Pinpoint the cell where the given text exists, returning its (X, Y) midpoint coordinate. 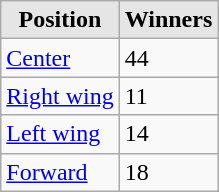
Forward (60, 172)
11 (168, 96)
14 (168, 134)
Winners (168, 20)
Right wing (60, 96)
Left wing (60, 134)
44 (168, 58)
18 (168, 172)
Position (60, 20)
Center (60, 58)
